Pinpoint the cell where the given text exists, returning its (x, y) midpoint coordinate. 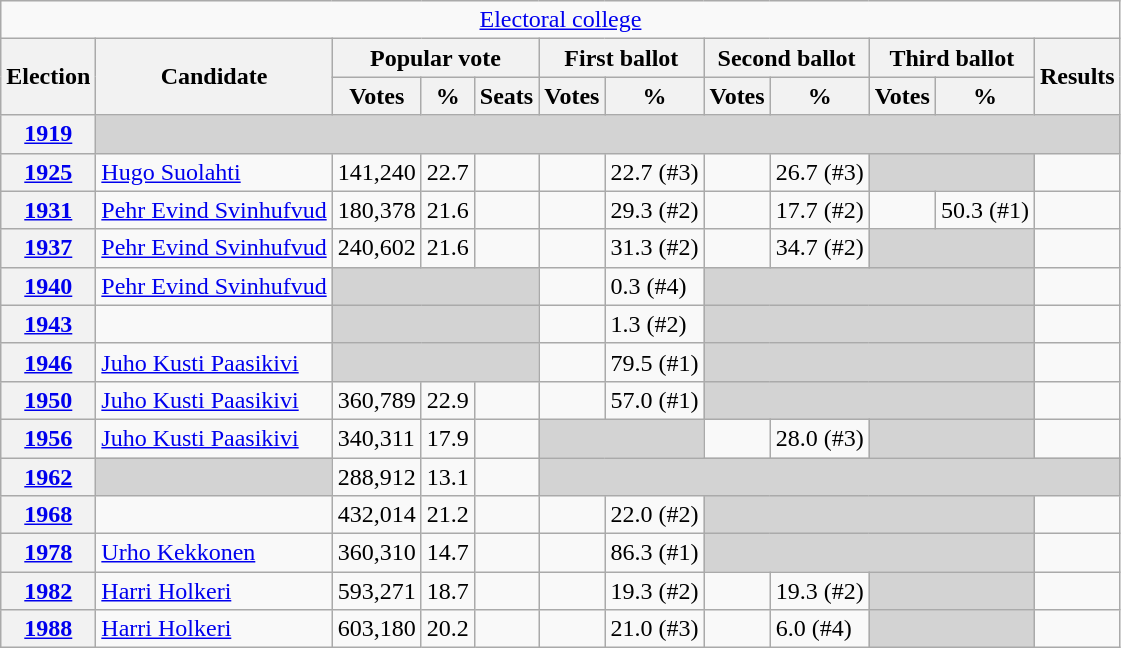
First ballot (622, 58)
593,271 (376, 591)
1946 (48, 362)
Urho Kekkonen (214, 553)
603,180 (376, 629)
1956 (48, 438)
34.7 (#2) (820, 248)
22.7 (#3) (654, 172)
21.2 (448, 515)
180,378 (376, 210)
86.3 (#1) (654, 553)
1.3 (#2) (654, 324)
1925 (48, 172)
Second ballot (786, 58)
360,310 (376, 553)
28.0 (#3) (820, 438)
Candidate (214, 77)
141,240 (376, 172)
Election (48, 77)
22.7 (448, 172)
1982 (48, 591)
22.0 (#2) (654, 515)
1988 (48, 629)
29.3 (#2) (654, 210)
1940 (48, 286)
6.0 (#4) (820, 629)
1978 (48, 553)
Third ballot (952, 58)
21.0 (#3) (654, 629)
432,014 (376, 515)
Results (1077, 77)
22.9 (448, 400)
0.3 (#4) (654, 286)
1919 (48, 134)
1950 (48, 400)
26.7 (#3) (820, 172)
17.7 (#2) (820, 210)
1962 (48, 477)
360,789 (376, 400)
1943 (48, 324)
288,912 (376, 477)
57.0 (#1) (654, 400)
Electoral college (560, 20)
1968 (48, 515)
18.7 (448, 591)
17.9 (448, 438)
Popular vote (436, 58)
79.5 (#1) (654, 362)
340,311 (376, 438)
50.3 (#1) (984, 210)
31.3 (#2) (654, 248)
14.7 (448, 553)
1931 (48, 210)
Hugo Suolahti (214, 172)
13.1 (448, 477)
1937 (48, 248)
Seats (506, 96)
20.2 (448, 629)
240,602 (376, 248)
